Output the [x, y] coordinate of the center of the cell containing the given text.  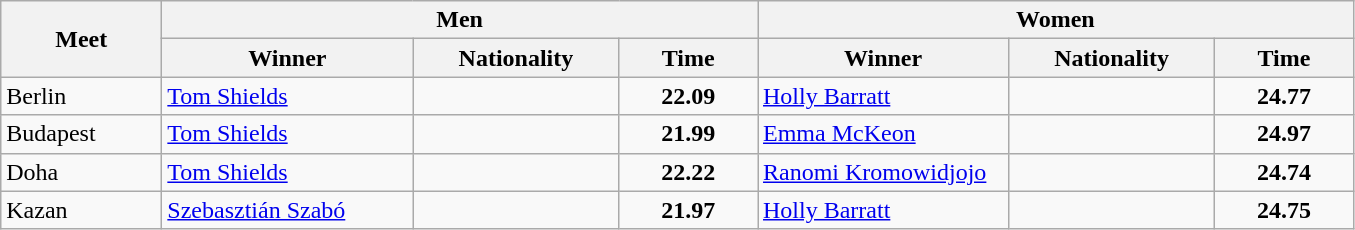
24.74 [1284, 172]
Berlin [82, 96]
Doha [82, 172]
Budapest [82, 134]
Emma McKeon [884, 134]
22.09 [688, 96]
24.77 [1284, 96]
21.97 [688, 210]
Kazan [82, 210]
21.99 [688, 134]
22.22 [688, 172]
Szebasztián Szabó [288, 210]
24.75 [1284, 210]
Ranomi Kromowidjojo [884, 172]
Women [1056, 20]
Men [460, 20]
24.97 [1284, 134]
Meet [82, 39]
